From the cell containing the given text, extract its center point as (X, Y) coordinate. 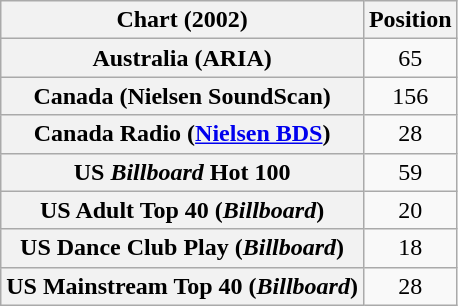
59 (410, 172)
65 (410, 58)
Chart (2002) (182, 20)
US Dance Club Play (Billboard) (182, 248)
Position (410, 20)
20 (410, 210)
Canada (Nielsen SoundScan) (182, 96)
Australia (ARIA) (182, 58)
US Billboard Hot 100 (182, 172)
156 (410, 96)
Canada Radio (Nielsen BDS) (182, 134)
18 (410, 248)
US Adult Top 40 (Billboard) (182, 210)
US Mainstream Top 40 (Billboard) (182, 286)
